For the text-containing cell, return its midpoint in (x, y) coordinate format. 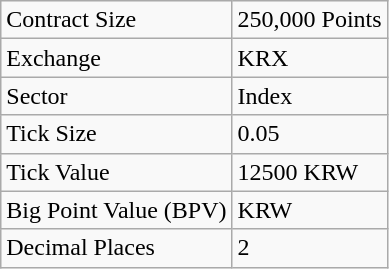
2 (310, 248)
Big Point Value (BPV) (116, 210)
12500 KRW (310, 172)
Sector (116, 96)
Tick Size (116, 134)
0.05 (310, 134)
Index (310, 96)
250,000 Points (310, 20)
KRW (310, 210)
Decimal Places (116, 248)
KRX (310, 58)
Tick Value (116, 172)
Contract Size (116, 20)
Exchange (116, 58)
